Provide the (X, Y) coordinate of the cell's center where the given text is located.  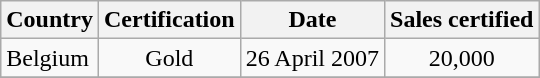
Certification (169, 20)
26 April 2007 (312, 58)
Date (312, 20)
Belgium (50, 58)
20,000 (462, 58)
Country (50, 20)
Sales certified (462, 20)
Gold (169, 58)
